Return the [x, y] coordinate for the center point of the cell that contains the specified text.  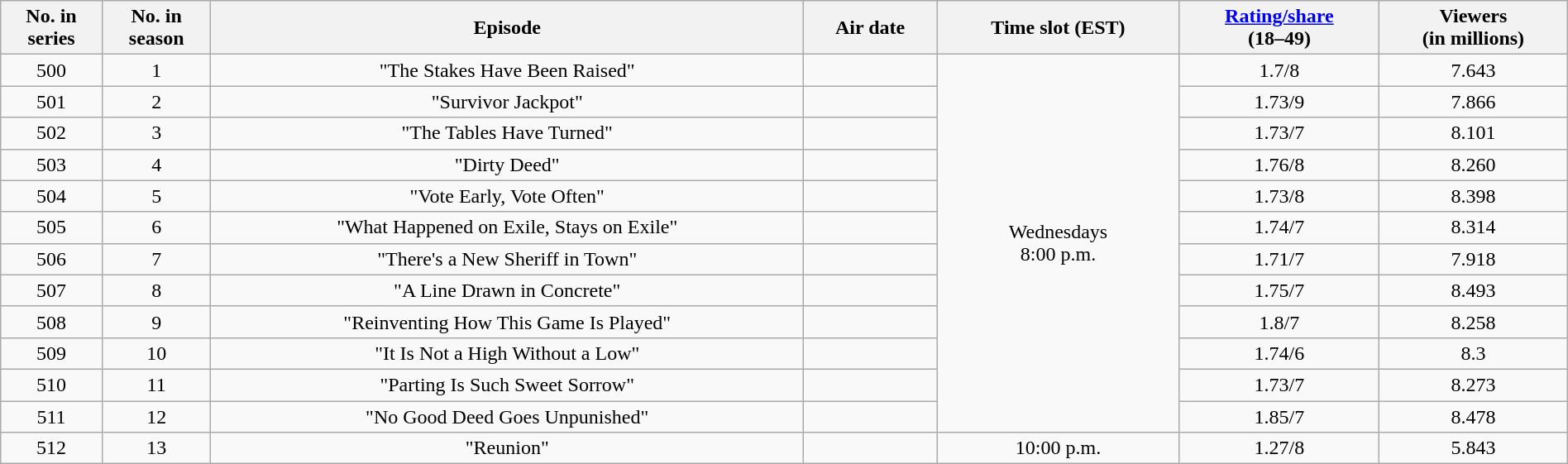
"There's a New Sheriff in Town" [508, 259]
9 [156, 322]
3 [156, 133]
1.8/7 [1279, 322]
8.398 [1474, 196]
"Parting Is Such Sweet Sorrow" [508, 385]
"The Stakes Have Been Raised" [508, 70]
502 [51, 133]
7.866 [1474, 102]
"It Is Not a High Without a Low" [508, 353]
1.7/8 [1279, 70]
11 [156, 385]
Air date [870, 28]
510 [51, 385]
511 [51, 416]
No. inseason [156, 28]
10:00 p.m. [1059, 448]
1.85/7 [1279, 416]
5.843 [1474, 448]
Episode [508, 28]
"No Good Deed Goes Unpunished" [508, 416]
"What Happened on Exile, Stays on Exile" [508, 227]
8.258 [1474, 322]
Viewers(in millions) [1474, 28]
4 [156, 165]
1 [156, 70]
509 [51, 353]
1.75/7 [1279, 290]
8.478 [1474, 416]
8.3 [1474, 353]
8.101 [1474, 133]
"Vote Early, Vote Often" [508, 196]
"Reinventing How This Game Is Played" [508, 322]
7 [156, 259]
1.73/9 [1279, 102]
507 [51, 290]
504 [51, 196]
No. inseries [51, 28]
10 [156, 353]
7.643 [1474, 70]
Time slot (EST) [1059, 28]
Wednesdays8:00 p.m. [1059, 243]
1.71/7 [1279, 259]
12 [156, 416]
"A Line Drawn in Concrete" [508, 290]
501 [51, 102]
1.76/8 [1279, 165]
8.260 [1474, 165]
7.918 [1474, 259]
13 [156, 448]
"The Tables Have Turned" [508, 133]
6 [156, 227]
8 [156, 290]
1.74/6 [1279, 353]
8.273 [1474, 385]
512 [51, 448]
"Reunion" [508, 448]
"Survivor Jackpot" [508, 102]
5 [156, 196]
2 [156, 102]
"Dirty Deed" [508, 165]
500 [51, 70]
Rating/share(18–49) [1279, 28]
508 [51, 322]
8.493 [1474, 290]
503 [51, 165]
1.73/8 [1279, 196]
1.27/8 [1279, 448]
1.74/7 [1279, 227]
8.314 [1474, 227]
506 [51, 259]
505 [51, 227]
